For the text-containing cell, return its midpoint in [x, y] coordinate format. 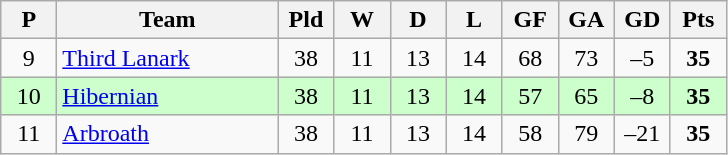
–5 [642, 58]
68 [530, 58]
58 [530, 134]
L [474, 20]
Hibernian [168, 96]
Pld [306, 20]
Team [168, 20]
65 [586, 96]
GA [586, 20]
D [418, 20]
73 [586, 58]
10 [29, 96]
Arbroath [168, 134]
GF [530, 20]
57 [530, 96]
–8 [642, 96]
Pts [698, 20]
GD [642, 20]
–21 [642, 134]
9 [29, 58]
79 [586, 134]
P [29, 20]
Third Lanark [168, 58]
W [362, 20]
